For the text-containing cell, return its midpoint in (X, Y) coordinate format. 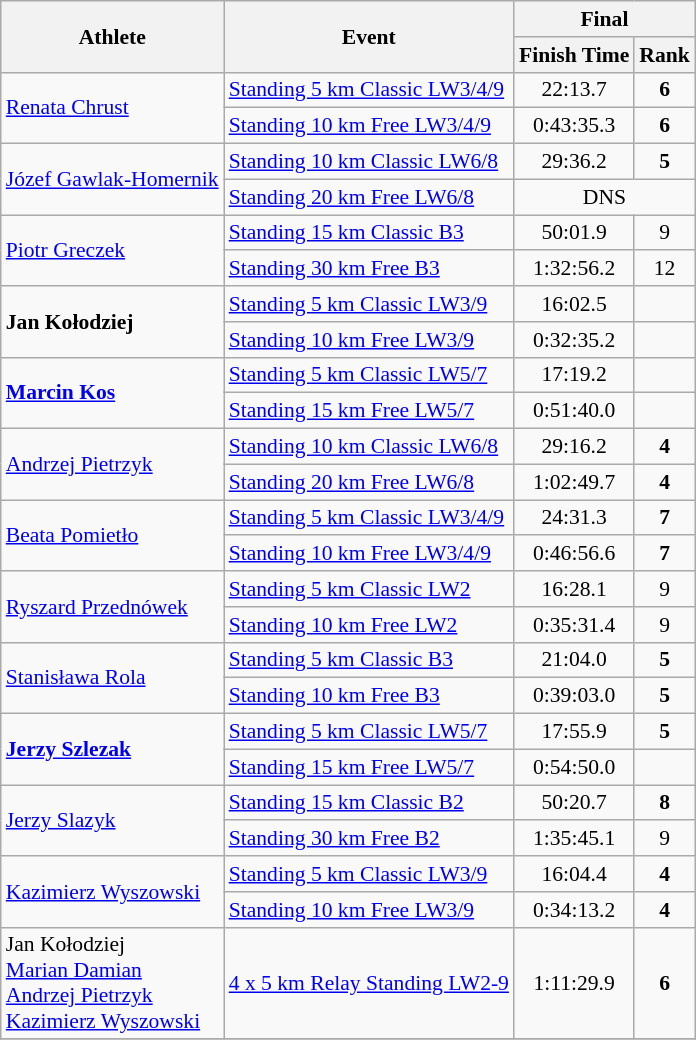
Józef Gawlak-Homernik (112, 180)
Renata Chrust (112, 108)
16:02.5 (574, 304)
50:20.7 (574, 803)
Standing 30 km Free B3 (369, 269)
Event (369, 36)
Beata Pomietło (112, 536)
Standing 30 km Free B2 (369, 839)
1:11:29.9 (574, 983)
Finish Time (574, 55)
Jerzy Szlezak (112, 750)
17:19.2 (574, 375)
22:13.7 (574, 90)
24:31.3 (574, 518)
Jan Kołodziej (112, 322)
0:32:35.2 (574, 340)
Stanisława Rola (112, 678)
0:46:56.6 (574, 554)
Standing 5 km Classic LW2 (369, 589)
8 (664, 803)
Andrzej Pietrzyk (112, 464)
0:43:35.3 (574, 126)
0:51:40.0 (574, 411)
29:16.2 (574, 447)
Marcin Kos (112, 392)
0:34:13.2 (574, 910)
12 (664, 269)
Standing 10 km Free B3 (369, 696)
50:01.9 (574, 233)
Rank (664, 55)
Kazimierz Wyszowski (112, 892)
21:04.0 (574, 660)
17:55.9 (574, 732)
16:04.4 (574, 874)
0:39:03.0 (574, 696)
Standing 15 km Classic B3 (369, 233)
1:32:56.2 (574, 269)
Standing 15 km Classic B2 (369, 803)
Jerzy Slazyk (112, 820)
Jan KołodziejMarian DamianAndrzej PietrzykKazimierz Wyszowski (112, 983)
29:36.2 (574, 162)
4 x 5 km Relay Standing LW2-9 (369, 983)
0:35:31.4 (574, 625)
Ryszard Przednówek (112, 606)
Piotr Greczek (112, 250)
16:28.1 (574, 589)
Athlete (112, 36)
0:54:50.0 (574, 767)
Final (604, 19)
1:02:49.7 (574, 482)
DNS (604, 197)
Standing 10 km Free LW2 (369, 625)
1:35:45.1 (574, 839)
Standing 5 km Classic B3 (369, 660)
